Pinpoint the cell where the given text exists, returning its [X, Y] midpoint coordinate. 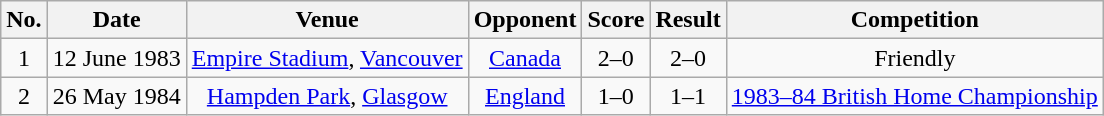
Score [616, 20]
2 [24, 96]
Date [116, 20]
1–1 [688, 96]
Venue [327, 20]
England [525, 96]
Hampden Park, Glasgow [327, 96]
12 June 1983 [116, 58]
Canada [525, 58]
No. [24, 20]
1983–84 British Home Championship [914, 96]
Opponent [525, 20]
Competition [914, 20]
1–0 [616, 96]
1 [24, 58]
26 May 1984 [116, 96]
Result [688, 20]
Friendly [914, 58]
Empire Stadium, Vancouver [327, 58]
